From the cell containing the given text, extract its center point as [X, Y] coordinate. 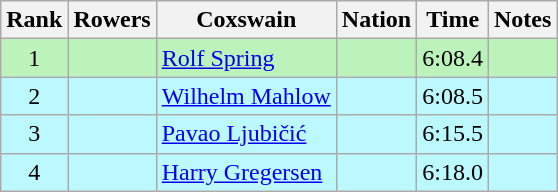
6:15.5 [453, 134]
6:08.4 [453, 58]
6:08.5 [453, 96]
2 [34, 96]
Rowers [112, 20]
Rolf Spring [246, 58]
1 [34, 58]
3 [34, 134]
Rank [34, 20]
Nation [376, 20]
Coxswain [246, 20]
4 [34, 172]
Harry Gregersen [246, 172]
Time [453, 20]
Notes [522, 20]
6:18.0 [453, 172]
Pavao Ljubičić [246, 134]
Wilhelm Mahlow [246, 96]
